Search for the cell housing the specified text and yield its [x, y] center coordinate. 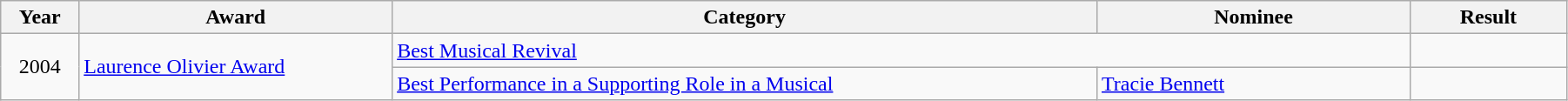
Category [745, 17]
Laurence Olivier Award [236, 67]
Award [236, 17]
Year [40, 17]
Best Performance in a Supporting Role in a Musical [745, 84]
Nominee [1254, 17]
Result [1488, 17]
Tracie Bennett [1254, 84]
2004 [40, 67]
Best Musical Revival [901, 50]
